Detect which cell encompasses the target text, then output its [X, Y] center coordinate. 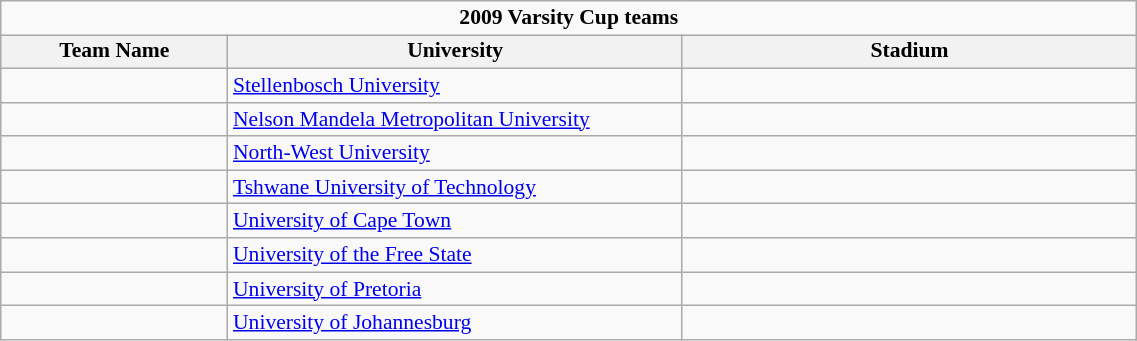
University [455, 52]
Team Name [114, 52]
University of Pretoria [455, 289]
North-West University [455, 154]
University of Cape Town [455, 221]
Stellenbosch University [455, 86]
Tshwane University of Technology [455, 187]
Nelson Mandela Metropolitan University [455, 120]
Stadium [909, 52]
University of the Free State [455, 255]
University of Johannesburg [455, 323]
2009 Varsity Cup teams [569, 18]
